Determine the [x, y] coordinate at the center of the cell enclosing the given text.  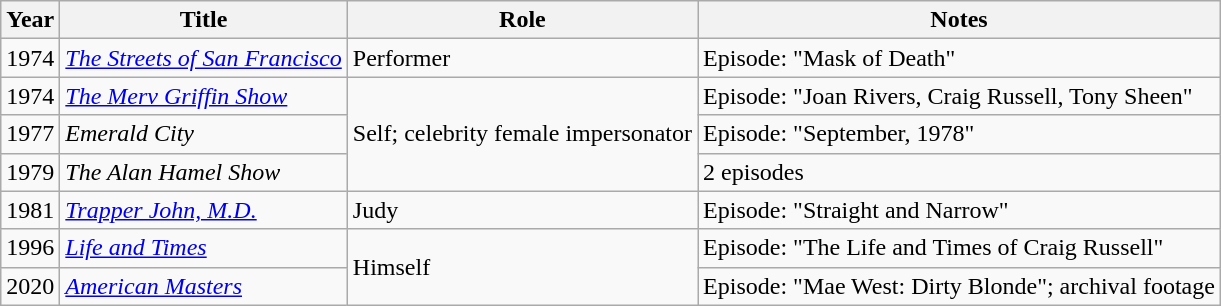
Title [204, 20]
Judy [522, 210]
Episode: "The Life and Times of Craig Russell" [960, 248]
Episode: "September, 1978" [960, 134]
Episode: "Straight and Narrow" [960, 210]
1981 [30, 210]
Episode: "Joan Rivers, Craig Russell, Tony Sheen" [960, 96]
1977 [30, 134]
The Alan Hamel Show [204, 172]
2 episodes [960, 172]
1979 [30, 172]
Himself [522, 267]
Performer [522, 58]
Emerald City [204, 134]
Life and Times [204, 248]
Episode: "Mae West: Dirty Blonde"; archival footage [960, 286]
Year [30, 20]
Notes [960, 20]
The Merv Griffin Show [204, 96]
2020 [30, 286]
The Streets of San Francisco [204, 58]
Self; celebrity female impersonator [522, 134]
Trapper John, M.D. [204, 210]
1996 [30, 248]
Episode: "Mask of Death" [960, 58]
American Masters [204, 286]
Role [522, 20]
